Identify which cell holds the provided text, then report its (x, y) central coordinate. 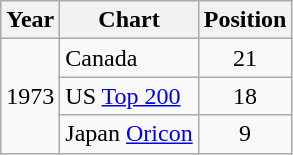
9 (245, 134)
Japan Oricon (129, 134)
Chart (129, 20)
Position (245, 20)
Year (30, 20)
1973 (30, 96)
18 (245, 96)
21 (245, 58)
Canada (129, 58)
US Top 200 (129, 96)
